Identify which cell holds the provided text, then report its [X, Y] central coordinate. 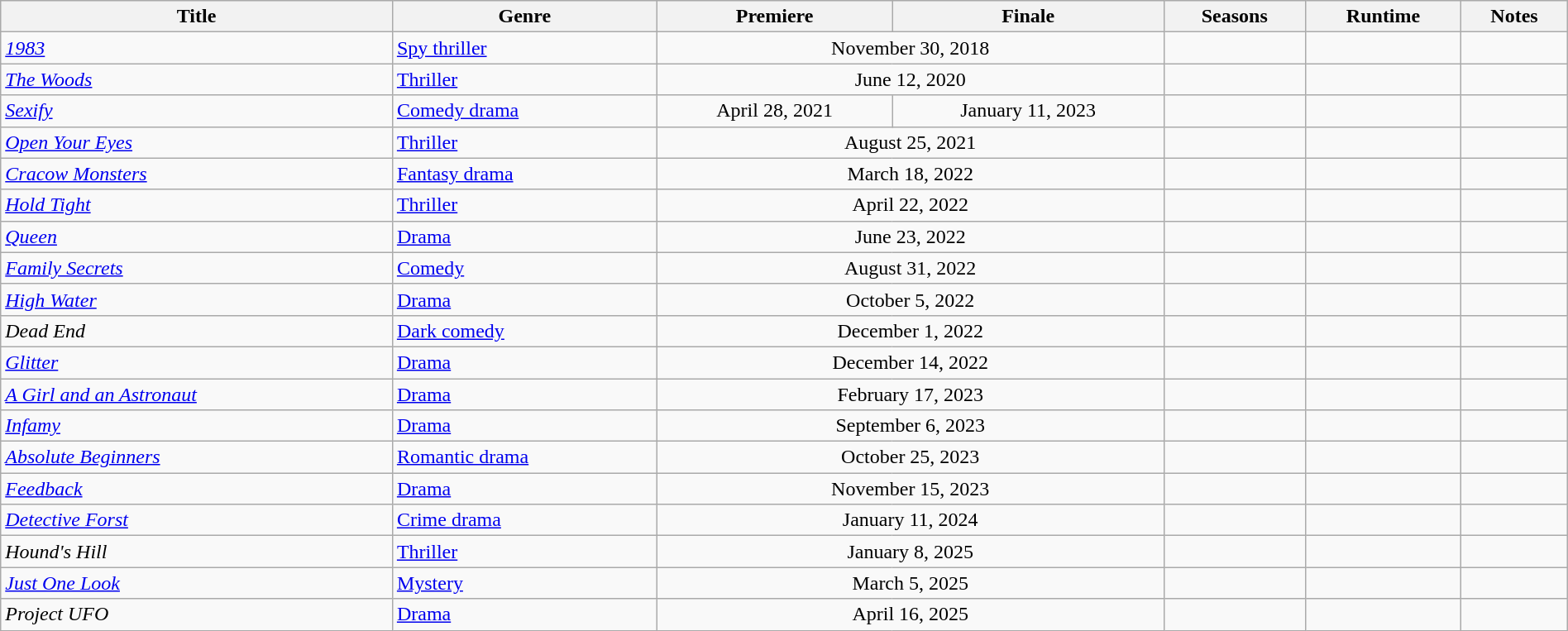
High Water [197, 299]
June 23, 2022 [910, 237]
Premiere [774, 17]
Spy thriller [524, 48]
December 14, 2022 [910, 362]
August 31, 2022 [910, 268]
Cracow Monsters [197, 174]
Comedy drama [524, 111]
December 1, 2022 [910, 331]
Sexify [197, 111]
Romantic drama [524, 457]
Glitter [197, 362]
Dark comedy [524, 331]
Crime drama [524, 520]
Absolute Beginners [197, 457]
January 8, 2025 [910, 552]
April 22, 2022 [910, 205]
Infamy [197, 426]
January 11, 2024 [910, 520]
A Girl and an Astronaut [197, 394]
Project UFO [197, 614]
Queen [197, 237]
Genre [524, 17]
Fantasy drama [524, 174]
April 16, 2025 [910, 614]
Hound's Hill [197, 552]
The Woods [197, 79]
Family Secrets [197, 268]
1983 [197, 48]
January 11, 2023 [1028, 111]
Feedback [197, 489]
November 15, 2023 [910, 489]
June 12, 2020 [910, 79]
October 25, 2023 [910, 457]
Mystery [524, 583]
Runtime [1383, 17]
Title [197, 17]
Notes [1514, 17]
August 25, 2021 [910, 142]
Hold Tight [197, 205]
Comedy [524, 268]
March 5, 2025 [910, 583]
February 17, 2023 [910, 394]
November 30, 2018 [910, 48]
September 6, 2023 [910, 426]
Just One Look [197, 583]
March 18, 2022 [910, 174]
October 5, 2022 [910, 299]
Dead End [197, 331]
Finale [1028, 17]
Detective Forst [197, 520]
April 28, 2021 [774, 111]
Open Your Eyes [197, 142]
Seasons [1234, 17]
